Search for the cell housing the specified text and yield its (x, y) center coordinate. 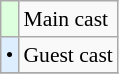
• (10, 55)
Main cast (68, 19)
Guest cast (68, 55)
